Return the [x, y] coordinate for the center point of the cell that contains the specified text.  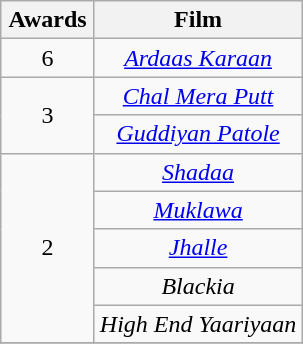
2 [48, 248]
Shadaa [198, 172]
3 [48, 115]
Jhalle [198, 248]
Awards [48, 20]
Blackia [198, 286]
Muklawa [198, 210]
Chal Mera Putt [198, 96]
Film [198, 20]
High End Yaariyaan [198, 324]
Ardaas Karaan [198, 58]
Guddiyan Patole [198, 134]
6 [48, 58]
